Identify which cell holds the provided text, then report its [x, y] central coordinate. 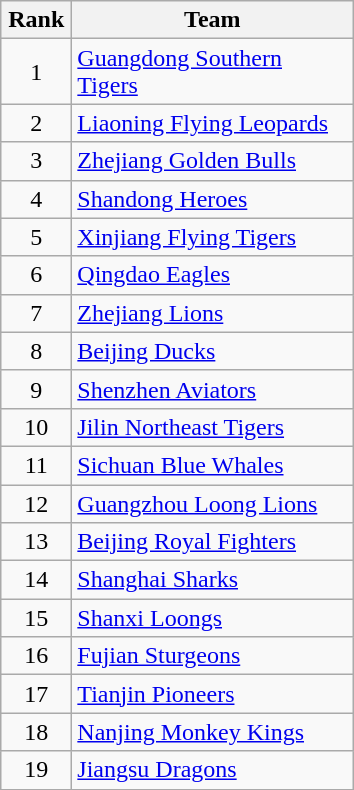
Qingdao Eagles [212, 275]
3 [36, 161]
Team [212, 20]
12 [36, 503]
Shanxi Loongs [212, 618]
8 [36, 351]
Liaoning Flying Leopards [212, 123]
Rank [36, 20]
18 [36, 732]
Zhejiang Lions [212, 313]
Nanjing Monkey Kings [212, 732]
Zhejiang Golden Bulls [212, 161]
Jilin Northeast Tigers [212, 427]
Tianjin Pioneers [212, 694]
6 [36, 275]
19 [36, 770]
Sichuan Blue Whales [212, 465]
Guangdong Southern Tigers [212, 72]
11 [36, 465]
5 [36, 237]
15 [36, 618]
1 [36, 72]
13 [36, 542]
14 [36, 580]
7 [36, 313]
10 [36, 427]
Beijing Royal Fighters [212, 542]
9 [36, 389]
Xinjiang Flying Tigers [212, 237]
2 [36, 123]
Jiangsu Dragons [212, 770]
Shanghai Sharks [212, 580]
Shandong Heroes [212, 199]
17 [36, 694]
Guangzhou Loong Lions [212, 503]
Shenzhen Aviators [212, 389]
Beijing Ducks [212, 351]
Fujian Sturgeons [212, 656]
16 [36, 656]
4 [36, 199]
